For the text-containing cell, return its midpoint in (x, y) coordinate format. 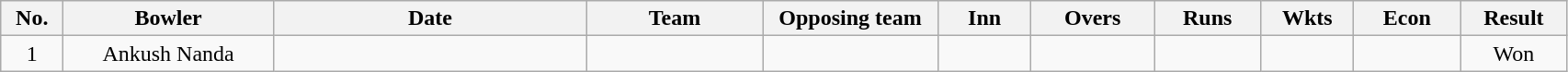
Bowler (169, 18)
Inn (985, 18)
No. (32, 18)
1 (32, 54)
Won (1514, 54)
Wkts (1307, 18)
Opposing team (851, 18)
Runs (1208, 18)
Ankush Nanda (169, 54)
Result (1514, 18)
Econ (1407, 18)
Team (675, 18)
Date (430, 18)
Overs (1093, 18)
